Scan for the cell matching the given text and deliver its (x, y) coordinate at center. 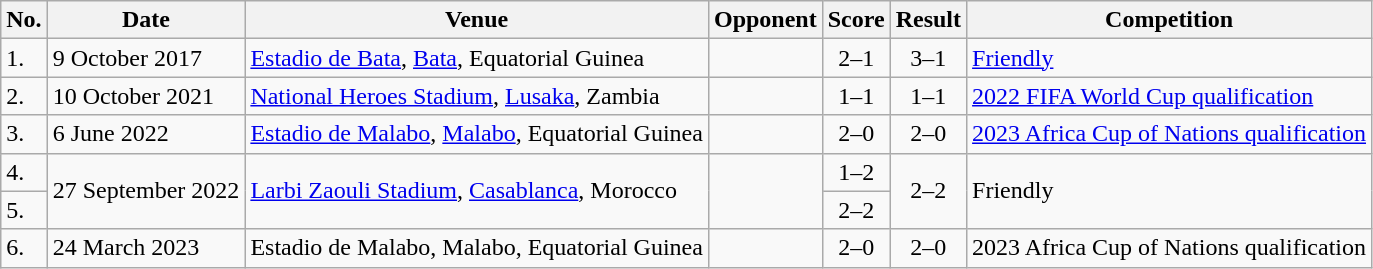
1–2 (856, 172)
2–1 (856, 58)
Larbi Zaouli Stadium, Casablanca, Morocco (477, 191)
6 June 2022 (146, 134)
3. (24, 134)
1. (24, 58)
3–1 (928, 58)
2. (24, 96)
5. (24, 210)
National Heroes Stadium, Lusaka, Zambia (477, 96)
24 March 2023 (146, 248)
Date (146, 20)
Score (856, 20)
6. (24, 248)
Competition (1170, 20)
9 October 2017 (146, 58)
27 September 2022 (146, 191)
4. (24, 172)
Opponent (765, 20)
2022 FIFA World Cup qualification (1170, 96)
No. (24, 20)
Estadio de Bata, Bata, Equatorial Guinea (477, 58)
10 October 2021 (146, 96)
Venue (477, 20)
Result (928, 20)
